Identify which cell holds the provided text, then report its (x, y) central coordinate. 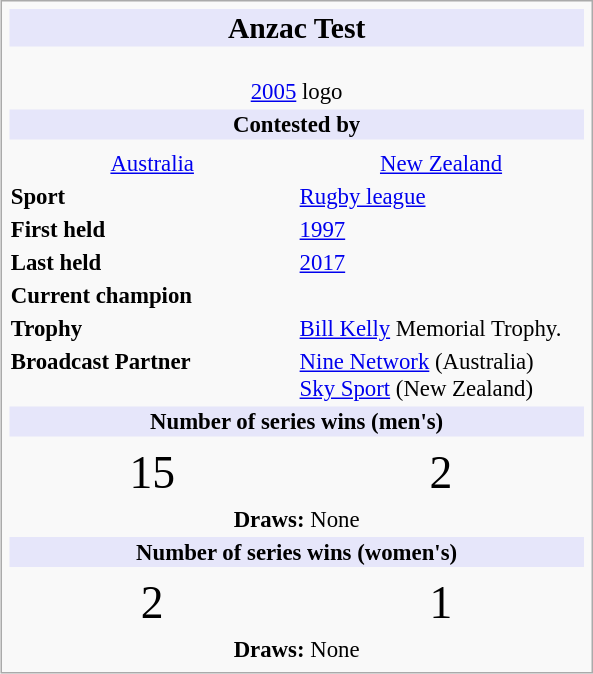
Number of series wins (women's) (296, 552)
First held (152, 230)
Australia (152, 164)
Last held (152, 263)
2017 (441, 263)
Bill Kelly Memorial Trophy. (441, 329)
1 (441, 604)
Broadcast Partner (152, 376)
1997 (441, 230)
Trophy (152, 329)
Sport (152, 197)
New Zealand (441, 164)
Nine Network (Australia)Sky Sport (New Zealand) (441, 376)
Current champion (152, 296)
Anzac Test (296, 28)
2005 logo (296, 78)
Number of series wins (men's) (296, 422)
Rugby league (441, 197)
Contested by (296, 125)
15 (152, 474)
